Return the (X, Y) coordinate for the center point of the cell that contains the specified text.  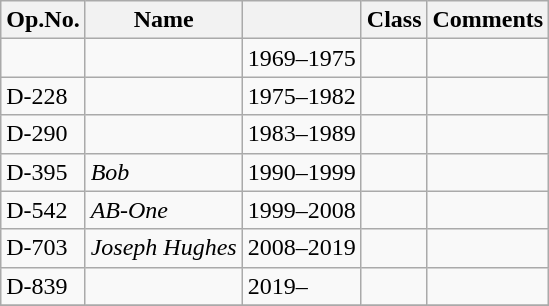
1975–1982 (302, 96)
1999–2008 (302, 210)
Op.No. (43, 20)
Joseph Hughes (164, 248)
Bob (164, 172)
D-290 (43, 134)
D-395 (43, 172)
2008–2019 (302, 248)
Class (394, 20)
AB-One (164, 210)
D-228 (43, 96)
1990–1999 (302, 172)
1983–1989 (302, 134)
Comments (488, 20)
D-703 (43, 248)
D-839 (43, 286)
2019– (302, 286)
1969–1975 (302, 58)
Name (164, 20)
D-542 (43, 210)
